Return the [x, y] coordinate for the center point of the cell that contains the specified text.  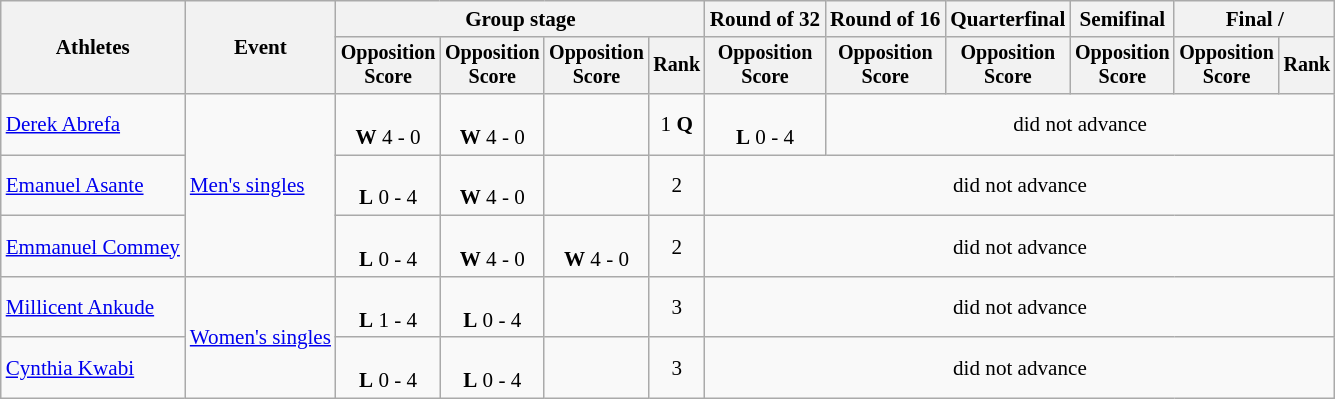
Quarterfinal [1008, 18]
Derek Abrefa [93, 124]
Men's singles [260, 186]
Event [260, 48]
Group stage [520, 18]
Women's singles [260, 338]
Round of 16 [885, 18]
Cynthia Kwabi [93, 368]
Emanuel Asante [93, 186]
Athletes [93, 48]
Millicent Ankude [93, 308]
Semifinal [1122, 18]
Round of 32 [765, 18]
Final / [1254, 18]
Emmanuel Commey [93, 246]
1 Q [677, 124]
L 1 - 4 [388, 308]
